Pinpoint the cell where the given text exists, returning its (X, Y) midpoint coordinate. 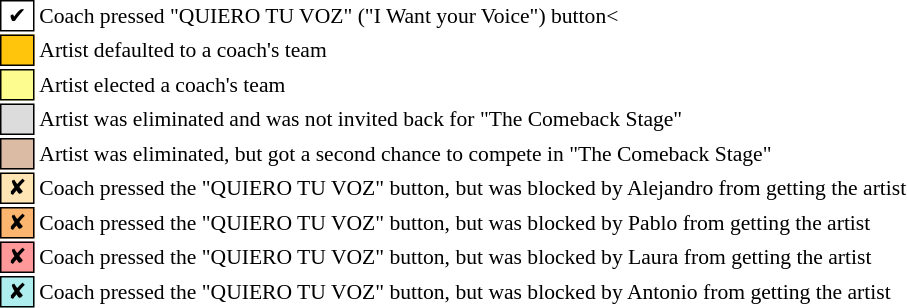
✔ (18, 16)
